Locate the cell with the specified text and output its (x, y) center coordinate. 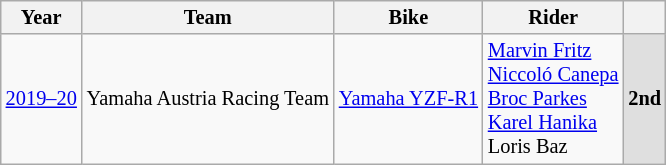
Bike (408, 17)
2nd (644, 99)
Team (208, 17)
Yamaha Austria Racing Team (208, 99)
2019–20 (42, 99)
Yamaha YZF-R1 (408, 99)
Rider (553, 17)
Marvin Fritz Niccoló Canepa Broc Parkes Karel Hanika Loris Baz (553, 99)
Year (42, 17)
